For the text-containing cell, return its midpoint in (X, Y) coordinate format. 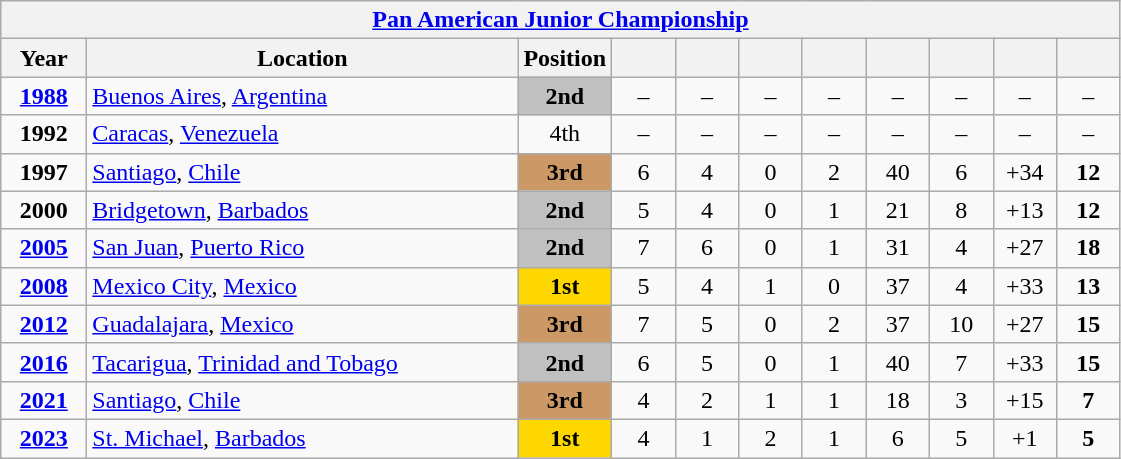
4th (565, 134)
+13 (1025, 210)
Tacarigua, Trinidad and Tobago (302, 362)
+1 (1025, 438)
St. Michael, Barbados (302, 438)
10 (961, 324)
Buenos Aires, Argentina (302, 96)
Year (44, 58)
San Juan, Puerto Rico (302, 248)
2012 (44, 324)
1988 (44, 96)
2016 (44, 362)
31 (898, 248)
8 (961, 210)
2005 (44, 248)
Guadalajara, Mexico (302, 324)
+34 (1025, 172)
3 (961, 400)
2008 (44, 286)
1997 (44, 172)
21 (898, 210)
Position (565, 58)
13 (1089, 286)
2000 (44, 210)
Bridgetown, Barbados (302, 210)
2023 (44, 438)
1992 (44, 134)
Caracas, Venezuela (302, 134)
Mexico City, Mexico (302, 286)
2021 (44, 400)
Pan American Junior Championship (560, 20)
Location (302, 58)
+15 (1025, 400)
